Search for the cell housing the specified text and yield its [X, Y] center coordinate. 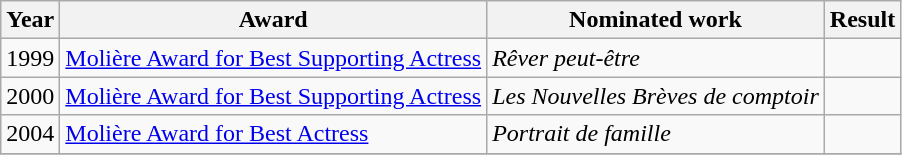
Result [862, 20]
Portrait de famille [656, 134]
Award [274, 20]
1999 [30, 58]
Molière Award for Best Actress [274, 134]
Rêver peut-être [656, 58]
Les Nouvelles Brèves de comptoir [656, 96]
2004 [30, 134]
Nominated work [656, 20]
Year [30, 20]
2000 [30, 96]
